Scan for the cell matching the given text and deliver its [x, y] coordinate at center. 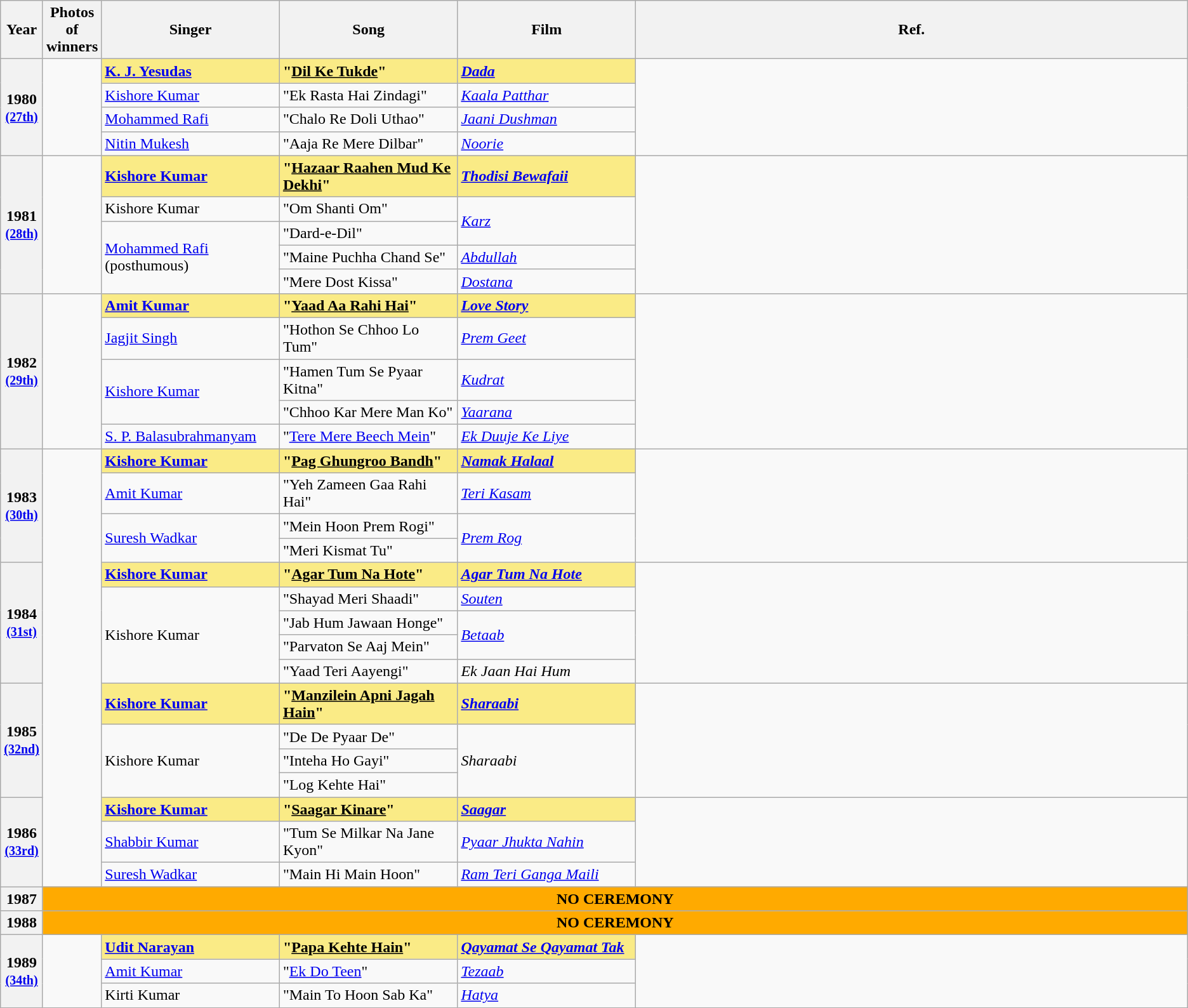
"Inteha Ho Gayi" [368, 760]
"Dil Ke Tukde" [368, 71]
"Saagar Kinare" [368, 809]
Ek Jaan Hai Hum [547, 671]
Kirti Kumar [190, 995]
"Hamen Tum Se Pyaar Kitna" [368, 380]
"Chalo Re Doli Uthao" [368, 119]
S. P. Balasubrahmanyam [190, 437]
"Jab Hum Jawaan Honge" [368, 623]
Love Story [547, 305]
Nitin Mukesh [190, 143]
"Mere Dost Kissa" [368, 281]
Dostana [547, 281]
"Yeh Zameen Gaa Rahi Hai" [368, 494]
"Pag Ghungroo Bandh" [368, 461]
Thodisi Bewafaii [547, 176]
Film [547, 30]
Ref. [911, 30]
1983 (30th) [22, 505]
"Chhoo Kar Mere Man Ko" [368, 413]
Shabbir Kumar [190, 842]
"Om Shanti Om" [368, 209]
1981 (28th) [22, 225]
1987 [22, 899]
"Papa Kehte Hain" [368, 947]
1986 (33rd) [22, 842]
Udit Narayan [190, 947]
"Agar Tum Na Hote" [368, 574]
"Dard-e-Dil" [368, 233]
"Main To Hoon Sab Ka" [368, 995]
Pyaar Jhukta Nahin [547, 842]
Betaab [547, 635]
"Tere Mere Beech Mein" [368, 437]
"De De Pyaar De" [368, 736]
Kaala Patthar [547, 95]
Teri Kasam [547, 494]
"Meri Kismat Tu" [368, 550]
Agar Tum Na Hote [547, 574]
Abdullah [547, 257]
Prem Rog [547, 538]
Hatya [547, 995]
Ek Duuje Ke Liye [547, 437]
Qayamat Se Qayamat Tak [547, 947]
Saagar [547, 809]
Namak Halaal [547, 461]
1989 (34th) [22, 971]
Song [368, 30]
Yaarana [547, 413]
1982 (29th) [22, 371]
Mohammed Rafi [190, 119]
"Yaad Aa Rahi Hai" [368, 305]
"Mein Hoon Prem Rogi" [368, 526]
"Aaja Re Mere Dilbar" [368, 143]
Jagjit Singh [190, 338]
Ram Teri Ganga Maili [547, 875]
1980 (27th) [22, 107]
"Main Hi Main Hoon" [368, 875]
"Hothon Se Chhoo Lo Tum" [368, 338]
1984 (31st) [22, 623]
Tezaab [547, 971]
"Ek Rasta Hai Zindagi" [368, 95]
"Tum Se Milkar Na Jane Kyon" [368, 842]
Year [22, 30]
"Hazaar Raahen Mud Ke Dekhi" [368, 176]
1985 (32nd) [22, 740]
Prem Geet [547, 338]
"Yaad Teri Aayengi" [368, 671]
K. J. Yesudas [190, 71]
Singer [190, 30]
Mohammed Rafi (posthumous) [190, 257]
Karz [547, 221]
"Shayad Meri Shaadi" [368, 599]
"Log Kehte Hai" [368, 785]
"Manzilein Apni Jagah Hain" [368, 703]
Dada [547, 71]
1988 [22, 923]
Kudrat [547, 380]
Jaani Dushman [547, 119]
"Maine Puchha Chand Se" [368, 257]
Photos of winners [72, 30]
"Parvaton Se Aaj Mein" [368, 647]
Noorie [547, 143]
"Ek Do Teen" [368, 971]
Souten [547, 599]
